From the cell containing the given text, extract its center point as [x, y] coordinate. 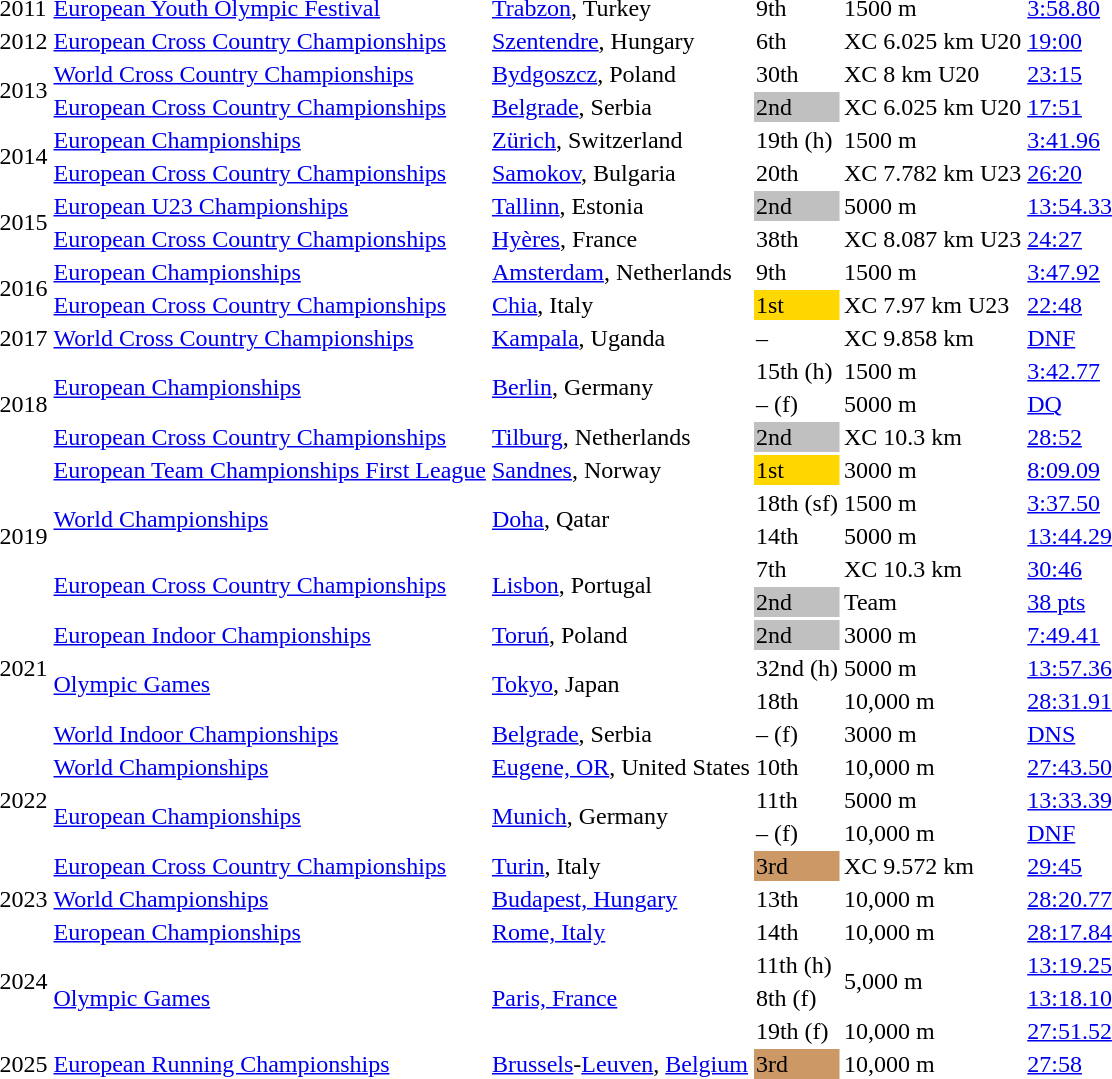
11th (h) [796, 965]
Paris, France [620, 998]
Eugene, OR, United States [620, 767]
19th (f) [796, 1031]
8th (f) [796, 998]
European Indoor Championships [270, 635]
6th [796, 41]
11th [796, 800]
32nd (h) [796, 668]
XC 7.97 km U23 [932, 305]
World Indoor Championships [270, 734]
XC 8 km U20 [932, 74]
European Running Championships [270, 1064]
Brussels-Leuven, Belgium [620, 1064]
Samokov, Bulgaria [620, 173]
Turin, Italy [620, 866]
Budapest, Hungary [620, 899]
18th (sf) [796, 503]
5,000 m [932, 982]
Toruń, Poland [620, 635]
19th (h) [796, 140]
9th [796, 272]
Doha, Qatar [620, 520]
Tilburg, Netherlands [620, 437]
Bydgoszcz, Poland [620, 74]
Munich, Germany [620, 816]
Team [932, 602]
15th (h) [796, 371]
Sandnes, Norway [620, 470]
Kampala, Uganda [620, 338]
Chia, Italy [620, 305]
13th [796, 899]
Berlin, Germany [620, 388]
European Team Championships First League [270, 470]
18th [796, 701]
XC 9.858 km [932, 338]
– [796, 338]
XC 9.572 km [932, 866]
Lisbon, Portugal [620, 586]
38th [796, 239]
XC 7.782 km U23 [932, 173]
Amsterdam, Netherlands [620, 272]
Hyères, France [620, 239]
Szentendre, Hungary [620, 41]
20th [796, 173]
30th [796, 74]
Tokyo, Japan [620, 684]
Rome, Italy [620, 932]
European U23 Championships [270, 206]
Tallinn, Estonia [620, 206]
10th [796, 767]
7th [796, 569]
XC 8.087 km U23 [932, 239]
Zürich, Switzerland [620, 140]
